For the text-containing cell, return its midpoint in [X, Y] coordinate format. 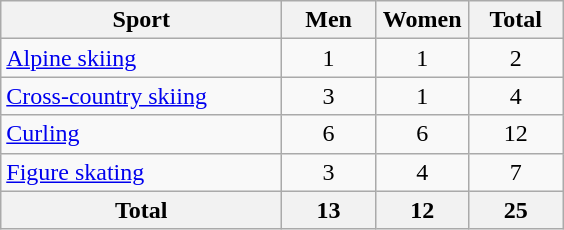
Cross-country skiing [142, 96]
Figure skating [142, 172]
25 [516, 210]
Alpine skiing [142, 58]
Sport [142, 20]
7 [516, 172]
Curling [142, 134]
Men [329, 20]
2 [516, 58]
13 [329, 210]
Women [422, 20]
